Return (X, Y) of the center of cell containing provided text 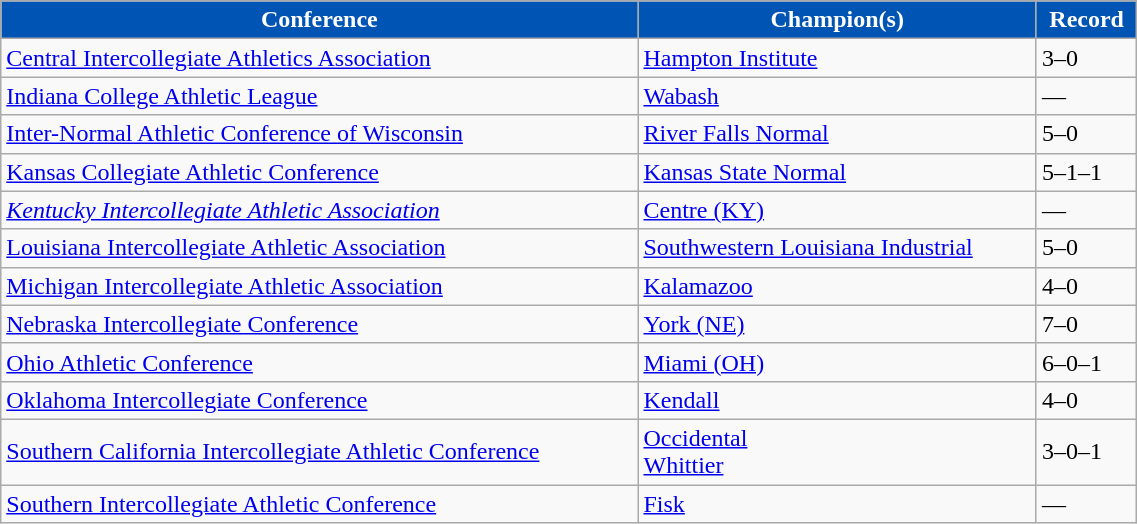
Champion(s) (838, 20)
Louisiana Intercollegiate Athletic Association (320, 248)
Kentucky Intercollegiate Athletic Association (320, 210)
Fisk (838, 503)
Kalamazoo (838, 286)
6–0–1 (1086, 362)
3–0–1 (1086, 452)
Wabash (838, 96)
Kansas State Normal (838, 172)
Ohio Athletic Conference (320, 362)
Nebraska Intercollegiate Conference (320, 324)
Record (1086, 20)
Conference (320, 20)
Oklahoma Intercollegiate Conference (320, 400)
Michigan Intercollegiate Athletic Association (320, 286)
Southwestern Louisiana Industrial (838, 248)
Southern Intercollegiate Athletic Conference (320, 503)
Miami (OH) (838, 362)
OccidentalWhittier (838, 452)
Indiana College Athletic League (320, 96)
3–0 (1086, 58)
York (NE) (838, 324)
Kendall (838, 400)
Inter-Normal Athletic Conference of Wisconsin (320, 134)
Southern California Intercollegiate Athletic Conference (320, 452)
Hampton Institute (838, 58)
Centre (KY) (838, 210)
7–0 (1086, 324)
5–1–1 (1086, 172)
Central Intercollegiate Athletics Association (320, 58)
Kansas Collegiate Athletic Conference (320, 172)
River Falls Normal (838, 134)
